Determine the [x, y] coordinate at the center of the cell enclosing the given text.  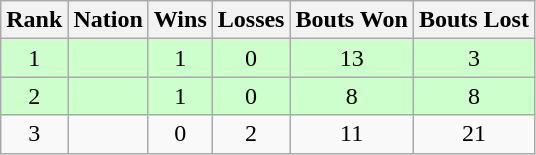
Bouts Won [352, 20]
11 [352, 134]
Losses [251, 20]
Bouts Lost [474, 20]
13 [352, 58]
21 [474, 134]
Wins [180, 20]
Rank [34, 20]
Nation [108, 20]
